Find where the given text appears and provide that cell's center as [x, y] coordinate. 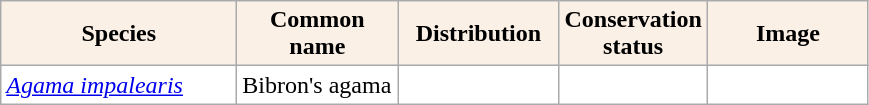
Common name [318, 34]
Conservation status [633, 34]
Bibron's agama [318, 85]
Distribution [478, 34]
Species [119, 34]
Image [788, 34]
Agama impalearis [119, 85]
